Detect which cell encompasses the target text, then output its [X, Y] center coordinate. 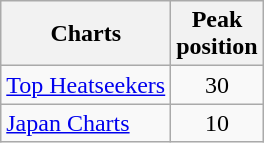
10 [217, 123]
Japan Charts [86, 123]
30 [217, 85]
Charts [86, 34]
Top Heatseekers [86, 85]
Peakposition [217, 34]
